Find where the given text appears and provide that cell's center as (X, Y) coordinate. 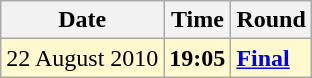
22 August 2010 (82, 58)
19:05 (198, 58)
Final (271, 58)
Time (198, 20)
Round (271, 20)
Date (82, 20)
